Search for the cell housing the specified text and yield its [x, y] center coordinate. 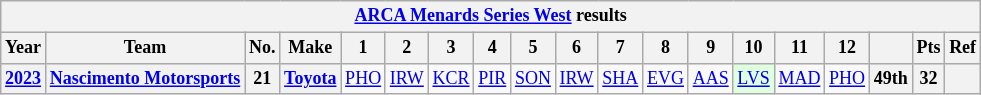
Pts [928, 48]
2023 [24, 78]
Ref [963, 48]
LVS [754, 78]
1 [364, 48]
ARCA Menards Series West results [491, 16]
2 [406, 48]
Team [144, 48]
PIR [492, 78]
5 [534, 48]
3 [451, 48]
21 [262, 78]
KCR [451, 78]
12 [848, 48]
SHA [620, 78]
11 [800, 48]
MAD [800, 78]
Make [310, 48]
No. [262, 48]
7 [620, 48]
9 [710, 48]
32 [928, 78]
SON [534, 78]
Toyota [310, 78]
Year [24, 48]
Nascimento Motorsports [144, 78]
4 [492, 48]
10 [754, 48]
EVG [666, 78]
49th [890, 78]
8 [666, 48]
AAS [710, 78]
6 [576, 48]
